Pinpoint the cell where the given text exists, returning its (X, Y) midpoint coordinate. 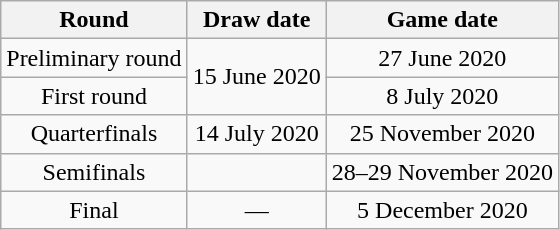
27 June 2020 (442, 58)
Round (94, 20)
Final (94, 210)
Semifinals (94, 172)
5 December 2020 (442, 210)
— (256, 210)
Preliminary round (94, 58)
28–29 November 2020 (442, 172)
25 November 2020 (442, 134)
Draw date (256, 20)
First round (94, 96)
8 July 2020 (442, 96)
Game date (442, 20)
Quarterfinals (94, 134)
15 June 2020 (256, 77)
14 July 2020 (256, 134)
